Identify which cell holds the provided text, then report its [x, y] central coordinate. 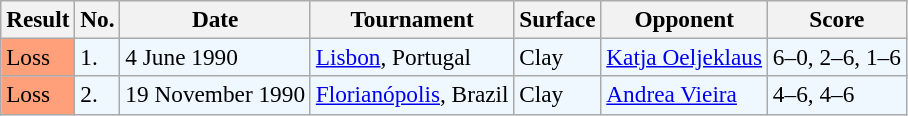
Florianópolis, Brazil [412, 95]
6–0, 2–6, 1–6 [836, 57]
Surface [558, 19]
1. [98, 57]
Result [38, 19]
19 November 1990 [215, 95]
2. [98, 95]
4–6, 4–6 [836, 95]
Katja Oeljeklaus [684, 57]
Tournament [412, 19]
4 June 1990 [215, 57]
Date [215, 19]
Andrea Vieira [684, 95]
Opponent [684, 19]
Score [836, 19]
Lisbon, Portugal [412, 57]
No. [98, 19]
